Return [x, y] of the center of cell containing provided text 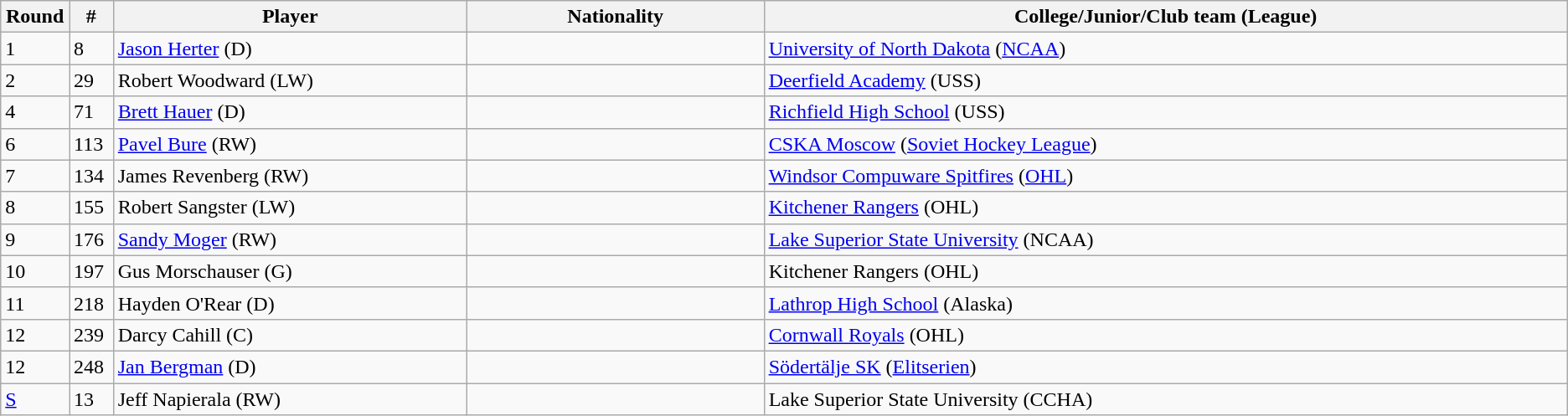
134 [90, 176]
Södertälje SK (Elitserien) [1166, 367]
Player [290, 17]
1 [35, 49]
4 [35, 112]
Jan Bergman (D) [290, 367]
Lathrop High School (Alaska) [1166, 303]
155 [90, 208]
Lake Superior State University (CCHA) [1166, 399]
218 [90, 303]
# [90, 17]
Windsor Compuware Spitfires (OHL) [1166, 176]
Lake Superior State University (NCAA) [1166, 239]
6 [35, 144]
S [35, 399]
Pavel Bure (RW) [290, 144]
7 [35, 176]
Darcy Cahill (C) [290, 335]
Jeff Napierala (RW) [290, 399]
Deerfield Academy (USS) [1166, 80]
13 [90, 399]
Cornwall Royals (OHL) [1166, 335]
71 [90, 112]
University of North Dakota (NCAA) [1166, 49]
113 [90, 144]
239 [90, 335]
Hayden O'Rear (D) [290, 303]
29 [90, 80]
Robert Sangster (LW) [290, 208]
2 [35, 80]
CSKA Moscow (Soviet Hockey League) [1166, 144]
College/Junior/Club team (League) [1166, 17]
Jason Herter (D) [290, 49]
Richfield High School (USS) [1166, 112]
Gus Morschauser (G) [290, 271]
176 [90, 239]
9 [35, 239]
248 [90, 367]
Nationality [615, 17]
11 [35, 303]
10 [35, 271]
197 [90, 271]
Robert Woodward (LW) [290, 80]
James Revenberg (RW) [290, 176]
Sandy Moger (RW) [290, 239]
Round [35, 17]
Brett Hauer (D) [290, 112]
